Identify which cell holds the provided text, then report its [X, Y] central coordinate. 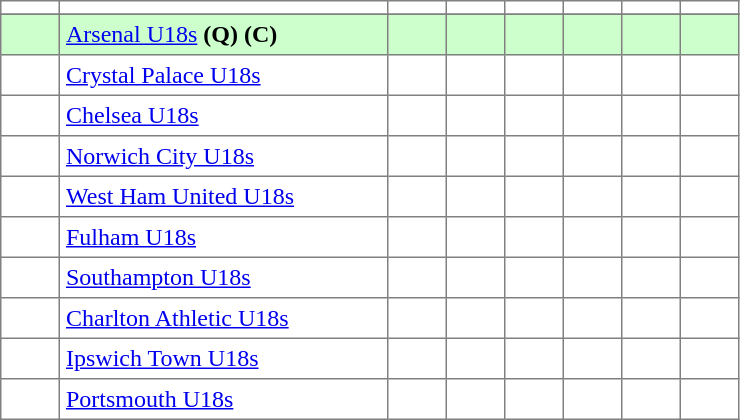
Portsmouth U18s [223, 399]
Norwich City U18s [223, 156]
Arsenal U18s (Q) (C) [223, 34]
Southampton U18s [223, 277]
Crystal Palace U18s [223, 75]
Fulham U18s [223, 237]
Ipswich Town U18s [223, 358]
West Ham United U18s [223, 196]
Charlton Athletic U18s [223, 318]
Chelsea U18s [223, 115]
